Return the [X, Y] coordinate for the center point of the cell that contains the specified text.  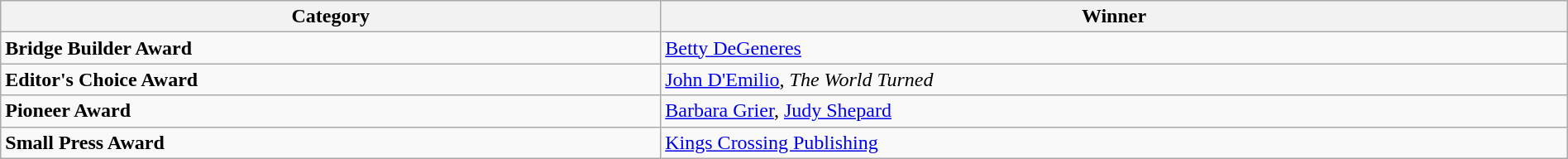
Small Press Award [331, 142]
Editor's Choice Award [331, 79]
Pioneer Award [331, 111]
Kings Crossing Publishing [1114, 142]
John D'Emilio, The World Turned [1114, 79]
Bridge Builder Award [331, 48]
Betty DeGeneres [1114, 48]
Category [331, 17]
Winner [1114, 17]
Barbara Grier, Judy Shepard [1114, 111]
